Detect which cell encompasses the target text, then output its (x, y) center coordinate. 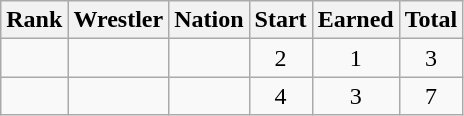
7 (431, 96)
2 (280, 58)
Rank (34, 20)
Nation (209, 20)
1 (356, 58)
4 (280, 96)
Wrestler (118, 20)
Start (280, 20)
Total (431, 20)
Earned (356, 20)
